Identify which cell holds the provided text, then report its [X, Y] central coordinate. 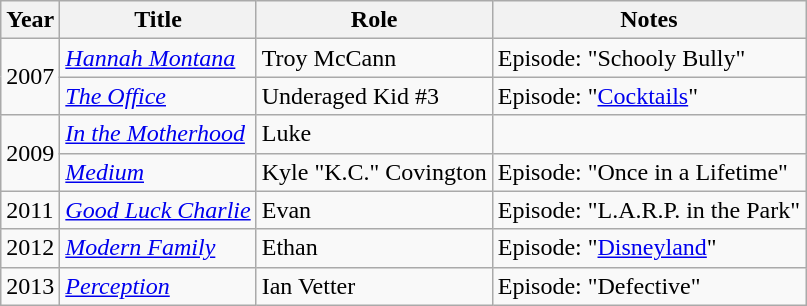
Notes [648, 20]
2012 [30, 248]
Underaged Kid #3 [374, 96]
Perception [158, 286]
Episode: "Schooly Bully" [648, 58]
Episode: "L.A.R.P. in the Park" [648, 210]
Hannah Montana [158, 58]
2011 [30, 210]
The Office [158, 96]
Episode: "Cocktails" [648, 96]
Troy McCann [374, 58]
Luke [374, 134]
Episode: "Defective" [648, 286]
Evan [374, 210]
Episode: "Once in a Lifetime" [648, 172]
Title [158, 20]
In the Motherhood [158, 134]
2013 [30, 286]
Year [30, 20]
Medium [158, 172]
Kyle "K.C." Covington [374, 172]
Episode: "Disneyland" [648, 248]
Ian Vetter [374, 286]
Ethan [374, 248]
Role [374, 20]
Good Luck Charlie [158, 210]
2007 [30, 77]
Modern Family [158, 248]
2009 [30, 153]
